Return (X, Y) of the center of cell containing provided text 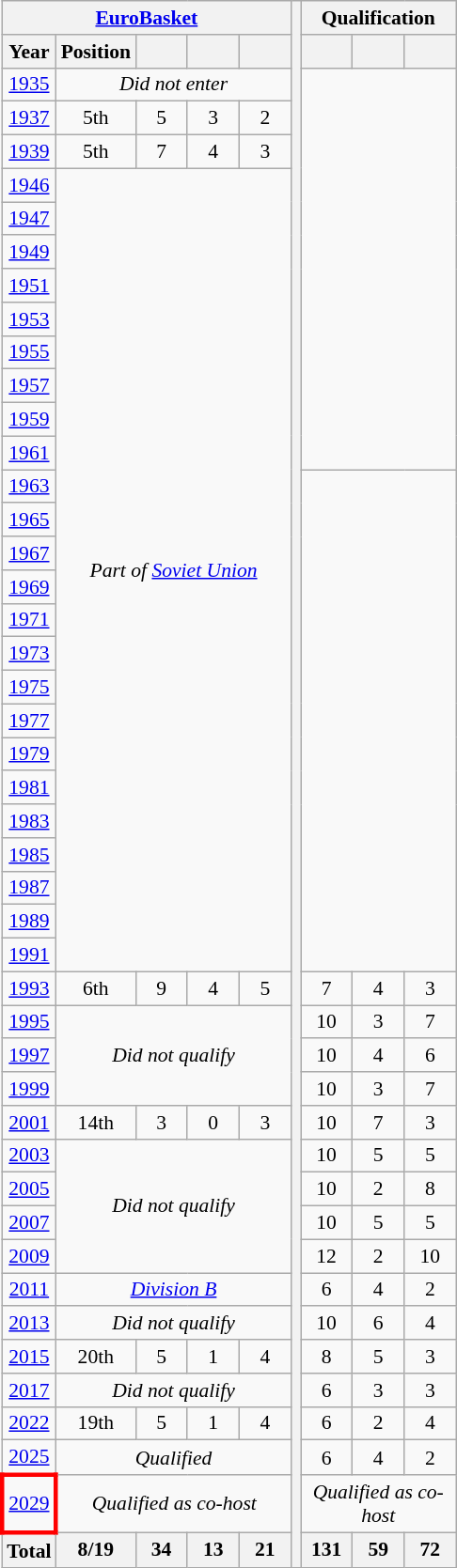
1946 (28, 185)
2011 (28, 1290)
8/19 (96, 1550)
2015 (28, 1357)
1963 (28, 487)
1985 (28, 855)
59 (378, 1550)
1991 (28, 955)
1981 (28, 788)
1959 (28, 420)
Qualification (378, 18)
2007 (28, 1223)
1953 (28, 319)
1987 (28, 888)
2005 (28, 1189)
0 (213, 1123)
34 (162, 1550)
1973 (28, 654)
9 (162, 988)
1979 (28, 754)
Position (96, 52)
20th (96, 1357)
1935 (28, 85)
1969 (28, 587)
1983 (28, 821)
21 (265, 1550)
1955 (28, 352)
Year (28, 52)
1951 (28, 286)
2022 (28, 1423)
1997 (28, 1056)
Qualified (174, 1458)
19th (96, 1423)
2003 (28, 1156)
Did not enter (174, 85)
2009 (28, 1256)
1961 (28, 453)
EuroBasket (147, 18)
14th (96, 1123)
12 (327, 1256)
2001 (28, 1123)
1971 (28, 620)
1957 (28, 386)
72 (431, 1550)
1989 (28, 922)
6th (96, 988)
1947 (28, 219)
Part of Soviet Union (174, 569)
2025 (28, 1458)
1949 (28, 253)
Division B (174, 1290)
1965 (28, 520)
2029 (28, 1503)
131 (327, 1550)
1937 (28, 118)
1995 (28, 1022)
1975 (28, 688)
1993 (28, 988)
1967 (28, 553)
2013 (28, 1324)
2017 (28, 1390)
1999 (28, 1089)
1977 (28, 721)
13 (213, 1550)
1939 (28, 152)
Total (28, 1550)
